Extract the (x, y) coordinate from the center of the cell holding the provided text.  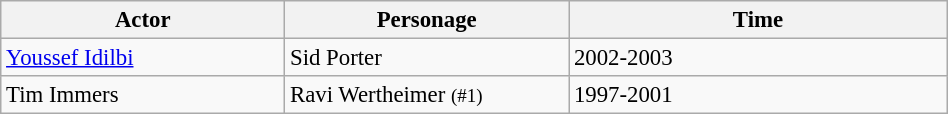
Actor (143, 20)
Youssef Idilbi (143, 58)
2002-2003 (758, 58)
1997-2001 (758, 95)
Tim Immers (143, 95)
Ravi Wertheimer (#1) (427, 95)
Sid Porter (427, 58)
Time (758, 20)
Personage (427, 20)
